Find where the given text appears and provide that cell's center as [X, Y] coordinate. 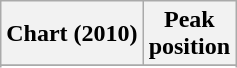
Chart (2010) [72, 34]
Peakposition [189, 34]
